Detect which cell encompasses the target text, then output its [X, Y] center coordinate. 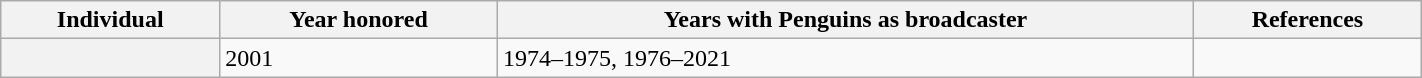
2001 [359, 58]
1974–1975, 1976–2021 [845, 58]
References [1308, 20]
Year honored [359, 20]
Individual [110, 20]
Years with Penguins as broadcaster [845, 20]
